Return the [X, Y] coordinate for the center point of the cell that contains the specified text.  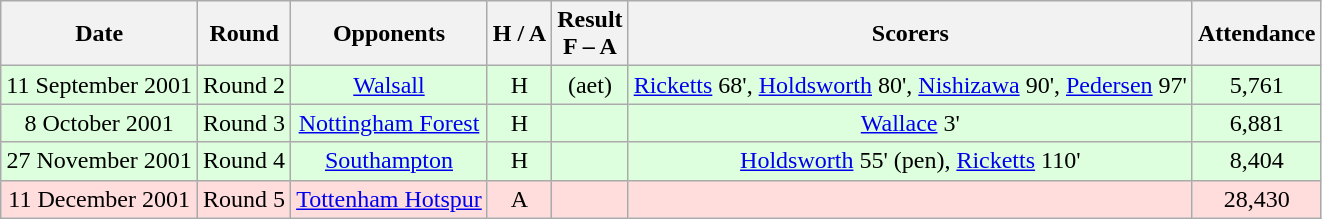
27 November 2001 [100, 161]
Round 2 [244, 85]
Southampton [390, 161]
Holdsworth 55' (pen), Ricketts 110' [910, 161]
Scorers [910, 34]
Nottingham Forest [390, 123]
Round 4 [244, 161]
(aet) [590, 85]
Round [244, 34]
28,430 [1256, 199]
6,881 [1256, 123]
11 September 2001 [100, 85]
Tottenham Hotspur [390, 199]
8,404 [1256, 161]
Round 5 [244, 199]
Walsall [390, 85]
Attendance [1256, 34]
H / A [519, 34]
Wallace 3' [910, 123]
Round 3 [244, 123]
Opponents [390, 34]
ResultF – A [590, 34]
A [519, 199]
Ricketts 68', Holdsworth 80', Nishizawa 90', Pedersen 97' [910, 85]
8 October 2001 [100, 123]
11 December 2001 [100, 199]
5,761 [1256, 85]
Date [100, 34]
